Identify which cell holds the provided text, then report its (X, Y) central coordinate. 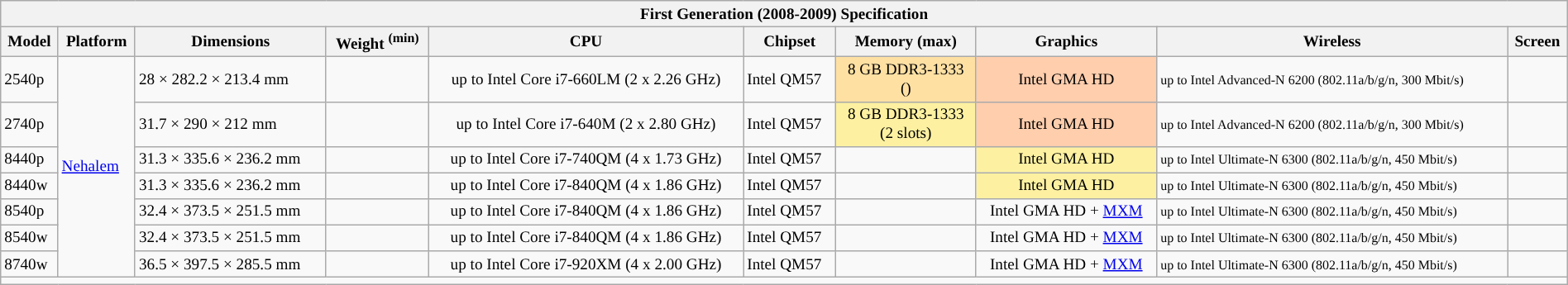
Memory (max) (906, 41)
36.5 × 397.5 × 285.5 mm (230, 264)
Model (30, 41)
up to Intel Core i7-660LM (2 x 2.26 GHz) (586, 79)
Platform (96, 41)
Chipset (790, 41)
2540p (30, 79)
31.7 × 290 × 212 mm (230, 124)
8540p (30, 211)
First Generation (2008-2009) Specification (784, 14)
8740w (30, 264)
CPU (586, 41)
up to Intel Core i7-920XM (4 x 2.00 GHz) (586, 264)
8440w (30, 186)
Wireless (1332, 41)
2740p (30, 124)
Weight (min) (377, 41)
up to Intel Core i7-640M (2 x 2.80 GHz) (586, 124)
28 × 282.2 × 213.4 mm (230, 79)
8540w (30, 238)
up to Intel Core i7-740QM (4 x 1.73 GHz) (586, 159)
8440p (30, 159)
Screen (1538, 41)
Graphics (1067, 41)
8 GB DDR3-1333() (906, 79)
Dimensions (230, 41)
8 GB DDR3-1333(2 slots) (906, 124)
Nehalem (96, 167)
